Scan for the cell matching the given text and deliver its [X, Y] coordinate at center. 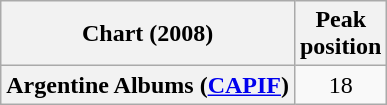
Peak position [340, 34]
Argentine Albums (CAPIF) [148, 85]
Chart (2008) [148, 34]
18 [340, 85]
